Identify which cell holds the provided text, then report its (X, Y) central coordinate. 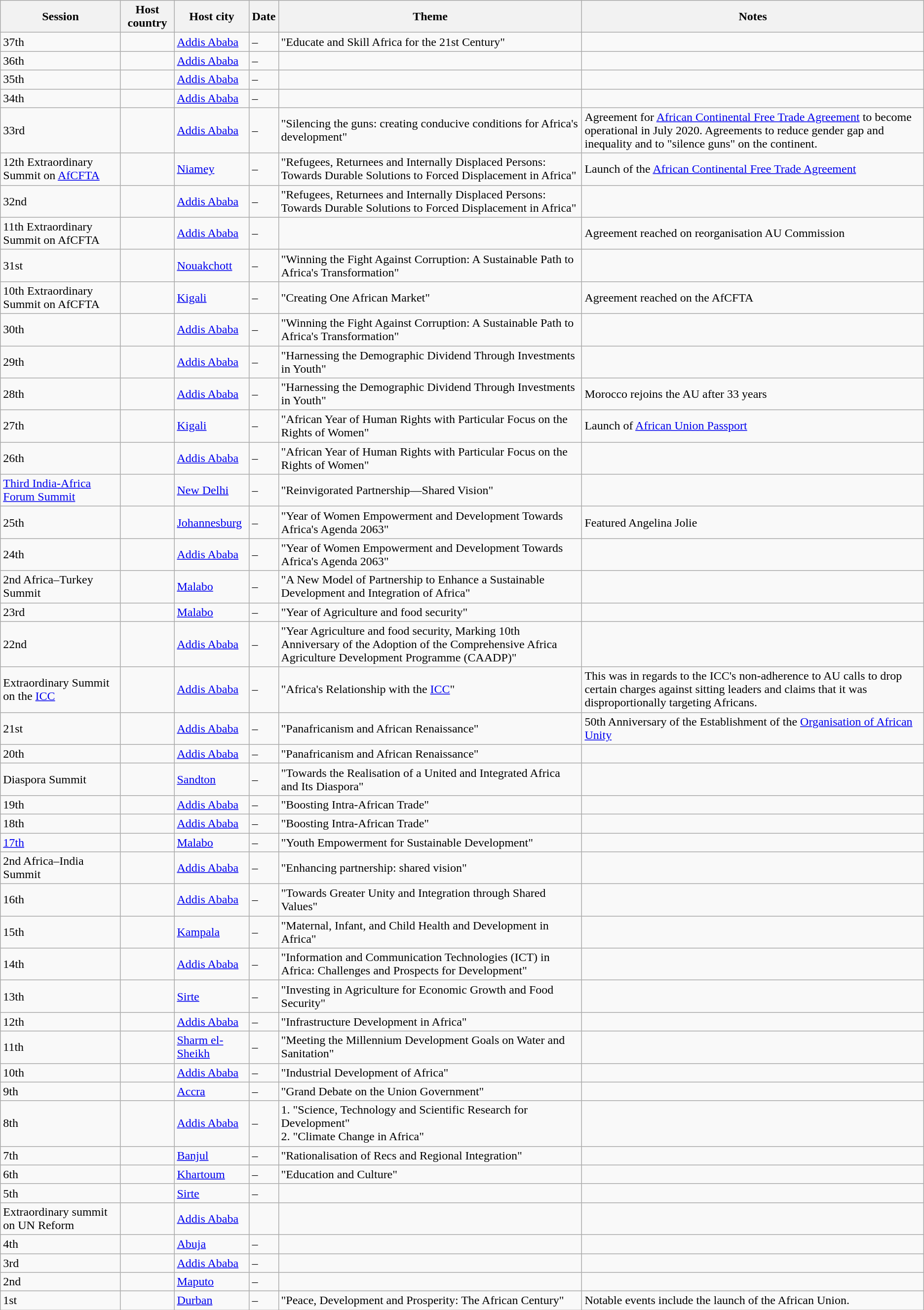
"Educate and Skill Africa for the 21st Century" (430, 42)
"Peace, Development and Prosperity: The African Century" (430, 1301)
11th (61, 1047)
4th (61, 1244)
Abuja (212, 1244)
9th (61, 1091)
29th (61, 361)
Extraordinary Summit on the ICC (61, 690)
1st (61, 1301)
Session (61, 17)
Featured Angelina Jolie (753, 522)
"Investing in Agriculture for Economic Growth and Food Security" (430, 996)
26th (61, 458)
22nd (61, 644)
6th (61, 1174)
8th (61, 1123)
"Education and Culture" (430, 1174)
Accra (212, 1091)
Sharm el-Sheikh (212, 1047)
Date (264, 17)
Launch of the African Continental Free Trade Agreement (753, 169)
2nd (61, 1282)
"Information and Communication Technologies (ICT) in Africa: Challenges and Prospects for Development" (430, 964)
"Creating One African Market" (430, 297)
20th (61, 754)
Launch of African Union Passport (753, 426)
Nouakchott (212, 266)
"Towards the Realisation of a United and Integrated Africa and Its Diaspora" (430, 779)
"Africa's Relationship with the ICC" (430, 690)
19th (61, 805)
7th (61, 1156)
50th Anniversary of the Establishment of the Organisation of African Unity (753, 729)
Notes (753, 17)
"Enhancing partnership: shared vision" (430, 868)
11th Extraordinary Summit on AfCFTA (61, 233)
5th (61, 1193)
16th (61, 900)
21st (61, 729)
Agreement reached on reorganisation AU Commission (753, 233)
"Grand Debate on the Union Government" (430, 1091)
"Reinvigorated Partnership—Shared Vision" (430, 491)
Agreement reached on the AfCFTA (753, 297)
Banjul (212, 1156)
Theme (430, 17)
30th (61, 330)
33rd (61, 130)
10th (61, 1073)
32nd (61, 201)
Johannesburg (212, 522)
"Year of Agriculture and food security" (430, 612)
Diaspora Summit (61, 779)
"Youth Empowerment for Sustainable Development" (430, 843)
New Delhi (212, 491)
36th (61, 61)
Host city (212, 17)
Third India-Africa Forum Summit (61, 491)
"A New Model of Partnership to Enhance a Sustainable Development and Integration of Africa" (430, 586)
2nd Africa–Turkey Summit (61, 586)
Niamey (212, 169)
Khartoum (212, 1174)
"Industrial Development of Africa" (430, 1073)
13th (61, 996)
3rd (61, 1263)
Morocco rejoins the AU after 33 years (753, 394)
Maputo (212, 1282)
"Maternal, Infant, and Child Health and Development in Africa" (430, 932)
Extraordinary summit on UN Reform (61, 1218)
Durban (212, 1301)
28th (61, 394)
34th (61, 98)
15th (61, 932)
"Silencing the guns: creating conducive conditions for Africa's development" (430, 130)
1. "Science, Technology and Scientific Research for Development" 2. "Climate Change in Africa" (430, 1123)
"Meeting the Millennium Development Goals on Water and Sanitation" (430, 1047)
2nd Africa–India Summit (61, 868)
23rd (61, 612)
Notable events include the launch of the African Union. (753, 1301)
"Year Agriculture and food security, Marking 10th Anniversary of the Adoption of the Comprehensive Africa Agriculture Development Programme (CAADP)" (430, 644)
17th (61, 843)
12th Extraordinary Summit on AfCFTA (61, 169)
18th (61, 823)
"Rationalisation of Recs and Regional Integration" (430, 1156)
24th (61, 555)
Sandton (212, 779)
12th (61, 1022)
35th (61, 79)
Kampala (212, 932)
Host country (147, 17)
"Towards Greater Unity and Integration through Shared Values" (430, 900)
27th (61, 426)
"Infrastructure Development in Africa" (430, 1022)
10th Extraordinary Summit on AfCFTA (61, 297)
31st (61, 266)
25th (61, 522)
37th (61, 42)
14th (61, 964)
